Locate the cell with the specified text and output its (X, Y) center coordinate. 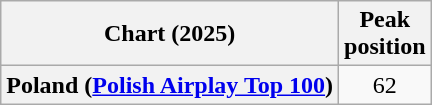
Peakposition (385, 34)
Chart (2025) (170, 34)
62 (385, 85)
Poland (Polish Airplay Top 100) (170, 85)
